Identify which cell holds the provided text, then report its (x, y) central coordinate. 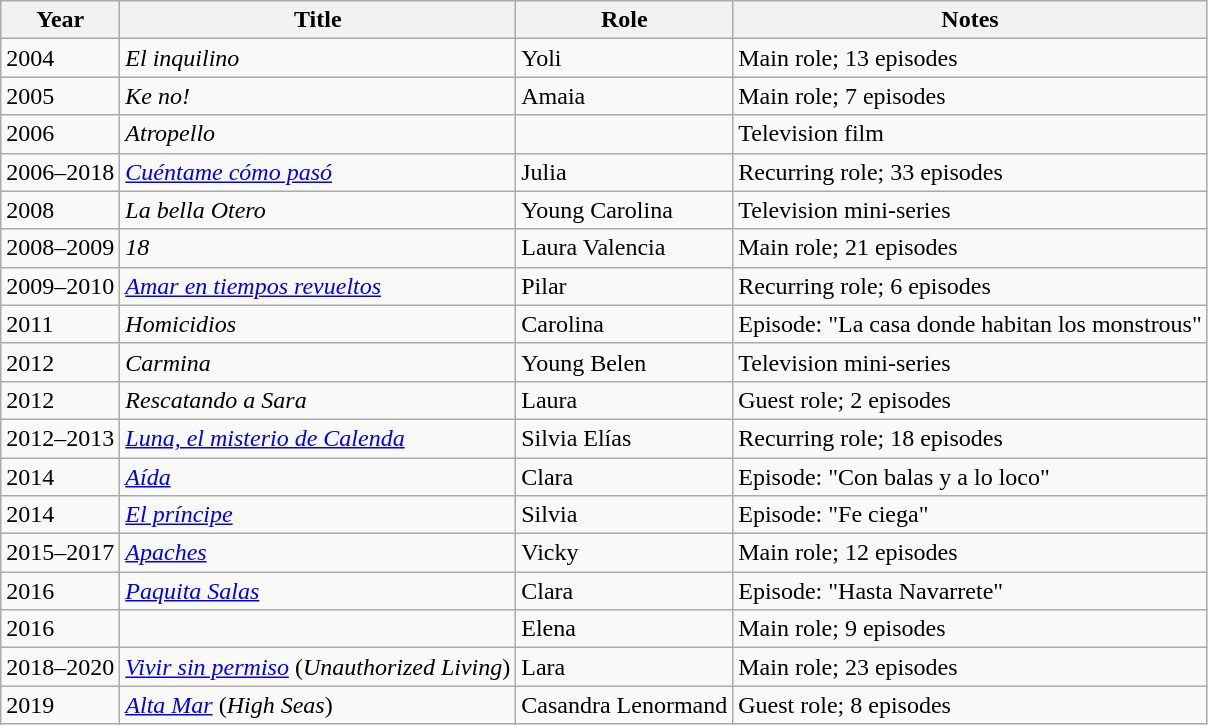
Recurring role; 33 episodes (970, 172)
Main role; 13 episodes (970, 58)
Aída (318, 477)
Lara (624, 667)
Silvia (624, 515)
Atropello (318, 134)
2018–2020 (60, 667)
Laura Valencia (624, 248)
Role (624, 20)
Young Carolina (624, 210)
El inquilino (318, 58)
2006–2018 (60, 172)
Vivir sin permiso (Unauthorized Living) (318, 667)
2011 (60, 324)
Main role; 12 episodes (970, 553)
Elena (624, 629)
2015–2017 (60, 553)
Paquita Salas (318, 591)
Laura (624, 400)
Episode: "Fe ciega" (970, 515)
Main role; 7 episodes (970, 96)
Recurring role; 6 episodes (970, 286)
Recurring role; 18 episodes (970, 438)
El príncipe (318, 515)
Episode: "Con balas y a lo loco" (970, 477)
Episode: "Hasta Navarrete" (970, 591)
Vicky (624, 553)
2008–2009 (60, 248)
2012–2013 (60, 438)
2004 (60, 58)
Apaches (318, 553)
Amaia (624, 96)
Ke no! (318, 96)
Carolina (624, 324)
Casandra Lenormand (624, 705)
Rescatando a Sara (318, 400)
Main role; 9 episodes (970, 629)
Television film (970, 134)
Notes (970, 20)
Guest role; 8 episodes (970, 705)
Main role; 23 episodes (970, 667)
Amar en tiempos revueltos (318, 286)
Alta Mar (High Seas) (318, 705)
Title (318, 20)
Silvia Elías (624, 438)
2006 (60, 134)
2008 (60, 210)
Young Belen (624, 362)
2019 (60, 705)
Julia (624, 172)
Carmina (318, 362)
Guest role; 2 episodes (970, 400)
Luna, el misterio de Calenda (318, 438)
Main role; 21 episodes (970, 248)
18 (318, 248)
Homicidios (318, 324)
2009–2010 (60, 286)
La bella Otero (318, 210)
Yoli (624, 58)
Year (60, 20)
2005 (60, 96)
Episode: "La casa donde habitan los monstrous" (970, 324)
Pilar (624, 286)
Cuéntame cómo pasó (318, 172)
